Return the [x, y] coordinate for the center point of the cell that contains the specified text.  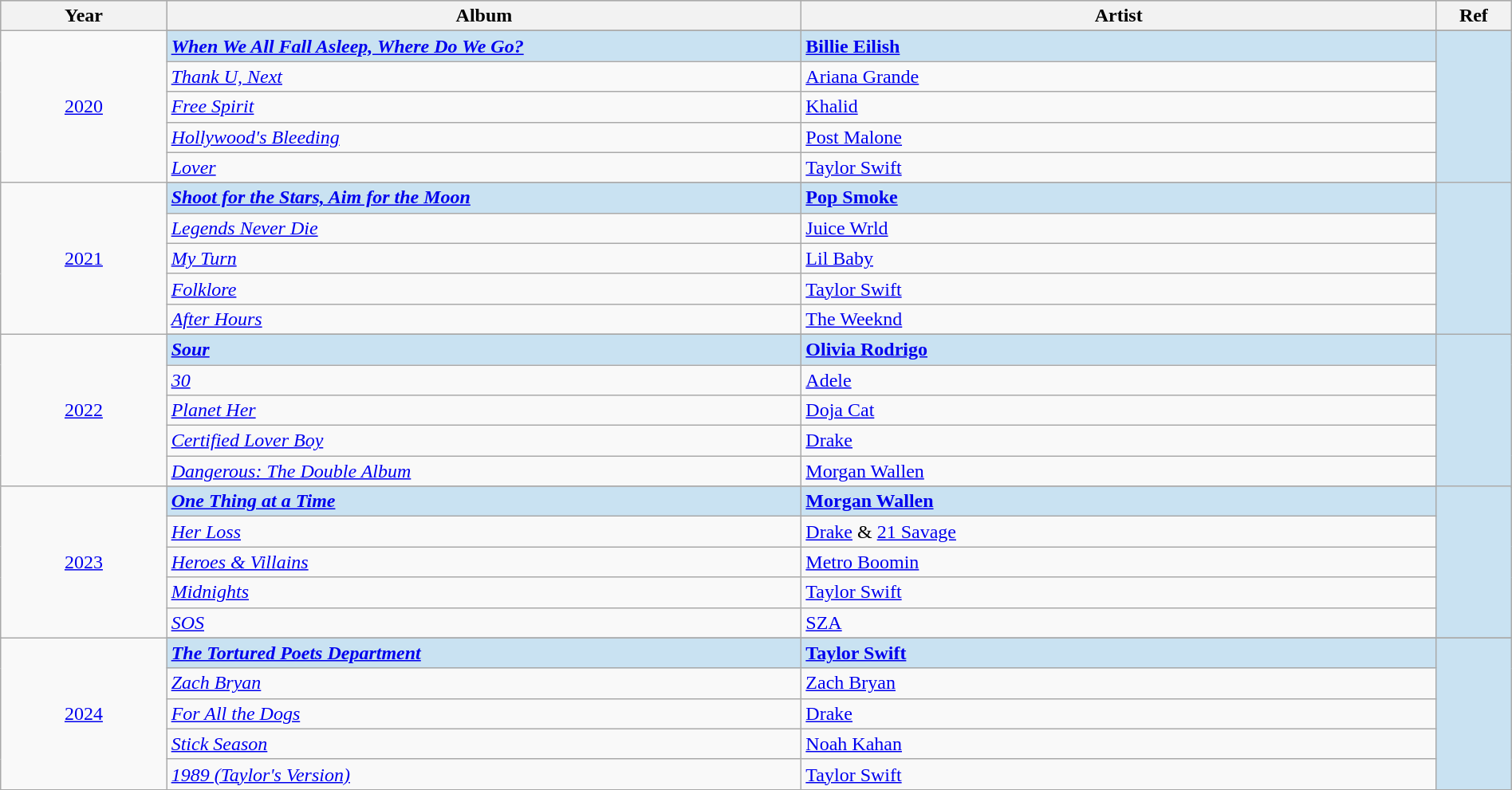
2023 [84, 562]
Lover [484, 167]
My Turn [484, 258]
Midnights [484, 592]
Pop Smoke [1119, 198]
1989 (Taylor's Version) [484, 774]
Sour [484, 349]
The Tortured Poets Department [484, 653]
Adele [1119, 380]
2020 [84, 107]
Free Spirit [484, 107]
2022 [84, 410]
Metro Boomin [1119, 562]
Billie Eilish [1119, 46]
Her Loss [484, 532]
Olivia Rodrigo [1119, 349]
Doja Cat [1119, 411]
Thank U, Next [484, 77]
Khalid [1119, 107]
Noah Kahan [1119, 744]
30 [484, 380]
Heroes & Villains [484, 562]
Dangerous: The Double Album [484, 471]
Ariana Grande [1119, 77]
After Hours [484, 319]
2021 [84, 258]
2024 [84, 713]
When We All Fall Asleep, Where Do We Go? [484, 46]
Folklore [484, 289]
The Weeknd [1119, 319]
Post Malone [1119, 137]
Album [484, 16]
Legends Never Die [484, 228]
Hollywood's Bleeding [484, 137]
Stick Season [484, 744]
Ref [1474, 16]
Year [84, 16]
SZA [1119, 623]
For All the Dogs [484, 713]
SOS [484, 623]
Artist [1119, 16]
One Thing at a Time [484, 501]
Planet Her [484, 411]
Lil Baby [1119, 258]
Juice Wrld [1119, 228]
Drake & 21 Savage [1119, 532]
Shoot for the Stars, Aim for the Moon [484, 198]
Certified Lover Boy [484, 441]
